Detect which cell encompasses the target text, then output its [X, Y] center coordinate. 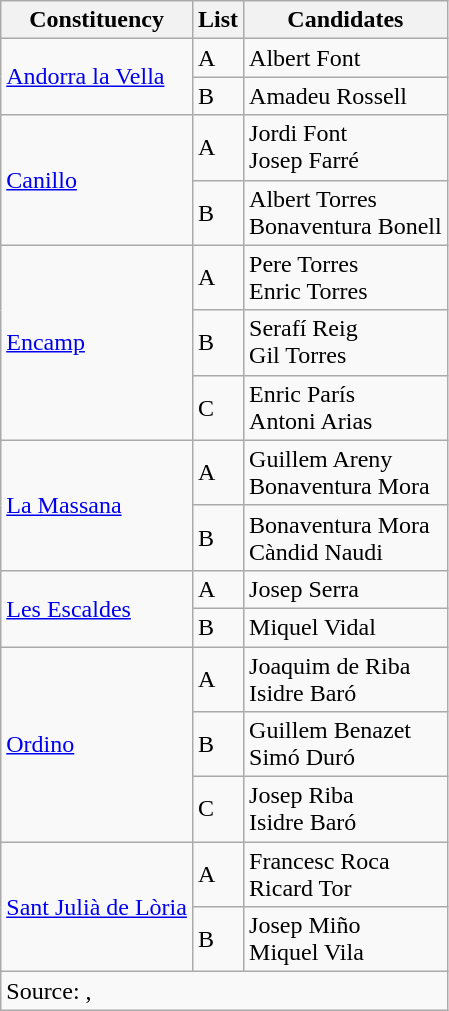
Amadeu Rossell [346, 96]
Candidates [346, 20]
Source: , [224, 991]
Jordi FontJosep Farré [346, 148]
Joaquim de RibaIsidre Baró [346, 678]
Canillo [97, 180]
Bonaventura MoraCàndid Naudi [346, 538]
Albert Font [346, 58]
List [218, 20]
Les Escaldes [97, 608]
Pere TorresEnric Torres [346, 278]
Sant Julià de Lòria [97, 907]
Albert TorresBonaventura Bonell [346, 212]
Josep RibaIsidre Baró [346, 810]
Guillem ArenyBonaventura Mora [346, 472]
Andorra la Vella [97, 77]
Ordino [97, 744]
Miquel Vidal [346, 627]
Josep MiñoMiquel Vila [346, 940]
La Massana [97, 505]
Enric ParísAntoni Arias [346, 408]
Josep Serra [346, 589]
Guillem BenazetSimó Duró [346, 744]
Constituency [97, 20]
Serafí ReigGil Torres [346, 342]
Encamp [97, 342]
Francesc RocaRicard Tor [346, 874]
